Output the (X, Y) coordinate of the center of the cell containing the given text.  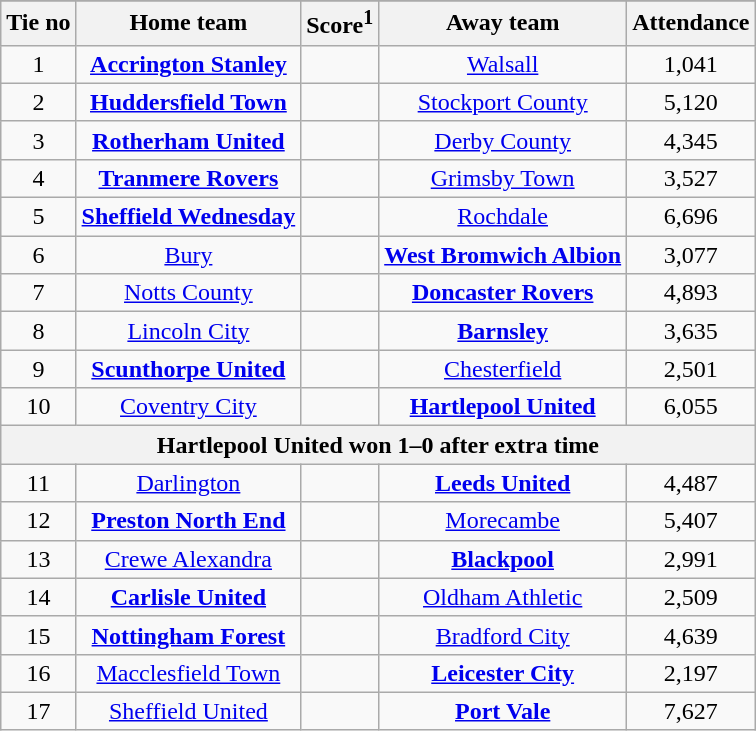
Scunthorpe United (188, 369)
3,527 (691, 178)
Attendance (691, 24)
7,627 (691, 711)
4,487 (691, 483)
12 (38, 521)
Lincoln City (188, 331)
Chesterfield (503, 369)
14 (38, 597)
Port Vale (503, 711)
1,041 (691, 64)
Macclesfield Town (188, 673)
Huddersfield Town (188, 102)
Bury (188, 255)
West Bromwich Albion (503, 255)
2,501 (691, 369)
4,639 (691, 635)
Leeds United (503, 483)
9 (38, 369)
3,635 (691, 331)
16 (38, 673)
3 (38, 140)
7 (38, 293)
5,407 (691, 521)
Derby County (503, 140)
6,055 (691, 407)
4,893 (691, 293)
Preston North End (188, 521)
2,991 (691, 559)
3,077 (691, 255)
Bradford City (503, 635)
10 (38, 407)
6 (38, 255)
Stockport County (503, 102)
2,509 (691, 597)
15 (38, 635)
6,696 (691, 217)
Hartlepool United won 1–0 after extra time (378, 445)
Sheffield United (188, 711)
Accrington Stanley (188, 64)
4 (38, 178)
Nottingham Forest (188, 635)
4,345 (691, 140)
13 (38, 559)
Rochdale (503, 217)
17 (38, 711)
Rotherham United (188, 140)
Crewe Alexandra (188, 559)
Walsall (503, 64)
8 (38, 331)
Blackpool (503, 559)
Away team (503, 24)
Tranmere Rovers (188, 178)
Score1 (340, 24)
5 (38, 217)
Tie no (38, 24)
Carlisle United (188, 597)
Sheffield Wednesday (188, 217)
Grimsby Town (503, 178)
Morecambe (503, 521)
2 (38, 102)
5,120 (691, 102)
Barnsley (503, 331)
Doncaster Rovers (503, 293)
Notts County (188, 293)
Hartlepool United (503, 407)
11 (38, 483)
Home team (188, 24)
Coventry City (188, 407)
Oldham Athletic (503, 597)
2,197 (691, 673)
Leicester City (503, 673)
Darlington (188, 483)
1 (38, 64)
